Detect which cell encompasses the target text, then output its (X, Y) center coordinate. 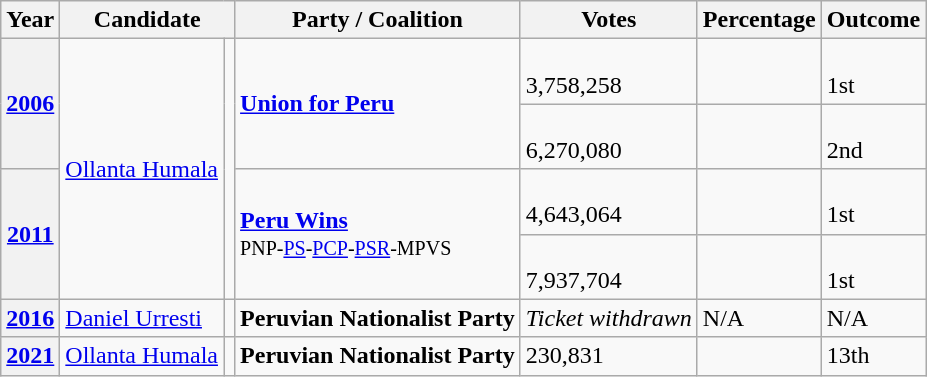
Outcome (873, 20)
2016 (30, 318)
7,937,704 (608, 266)
2011 (30, 234)
Daniel Urresti (142, 318)
3,758,258 (608, 72)
Ticket withdrawn (608, 318)
Candidate (148, 20)
2006 (30, 104)
6,270,080 (608, 136)
Percentage (759, 20)
2nd (873, 136)
Peru WinsPNP-PS-PCP-PSR-MPVS (378, 234)
2021 (30, 356)
4,643,064 (608, 202)
230,831 (608, 356)
Party / Coalition (378, 20)
Union for Peru (378, 104)
13th (873, 356)
Year (30, 20)
Votes (608, 20)
